Return the (x, y) coordinate for the center point of the cell that contains the specified text.  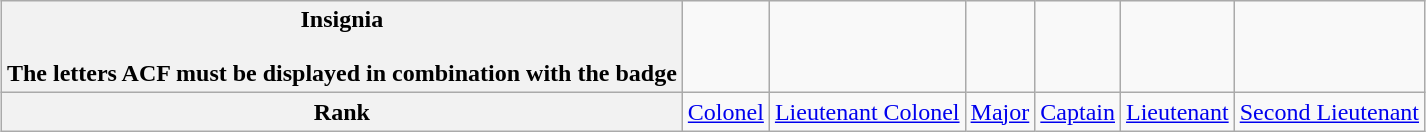
InsigniaThe letters ACF must be displayed in combination with the badge (342, 47)
Colonel (726, 112)
Major (1000, 112)
Lieutenant Colonel (867, 112)
Second Lieutenant (1329, 112)
Lieutenant (1178, 112)
Captain (1078, 112)
Rank (342, 112)
